From the cell containing the given text, extract its center point as [x, y] coordinate. 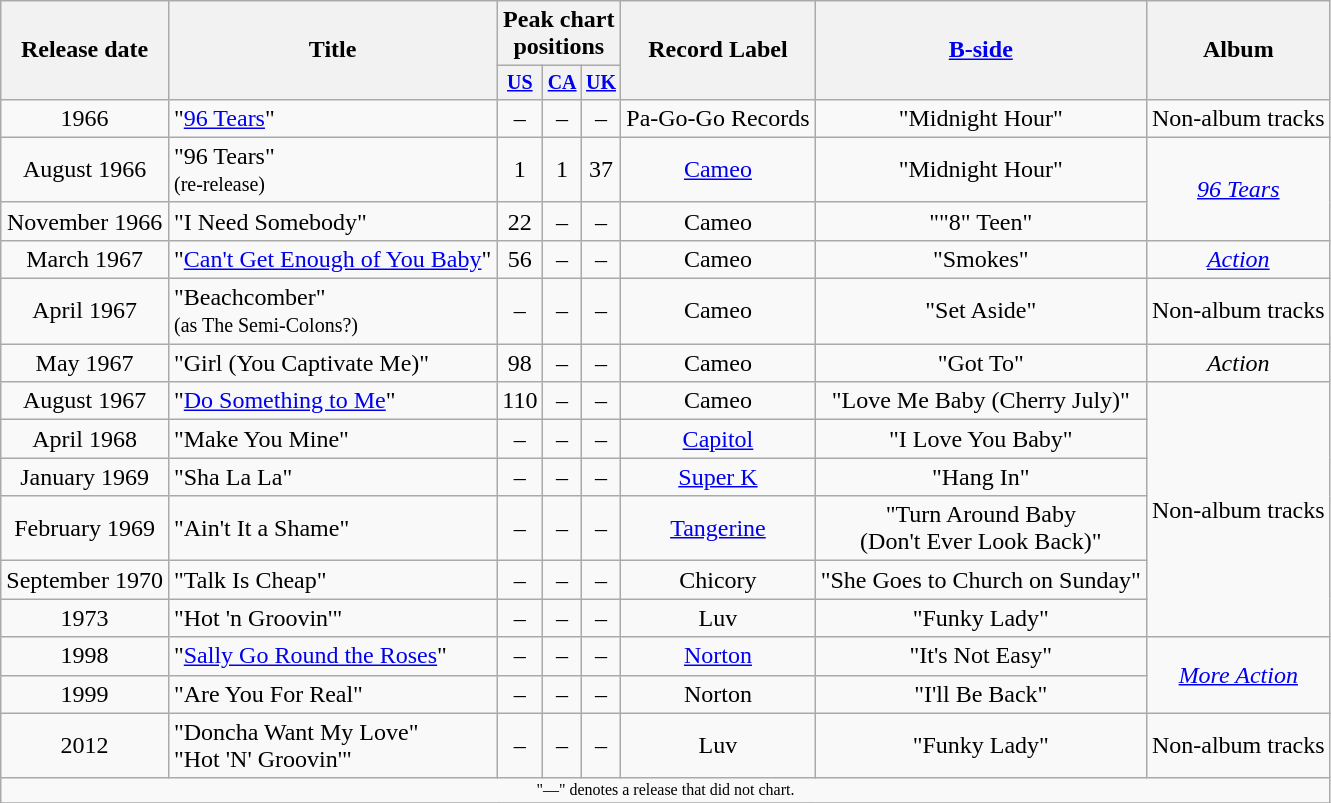
CA [562, 82]
"96 Tears"(re-release) [332, 170]
April 1967 [85, 312]
110 [520, 401]
"Hot 'n Groovin'" [332, 618]
56 [520, 259]
"Sally Go Round the Roses" [332, 656]
Title [332, 50]
1966 [85, 118]
"I Love You Baby" [980, 439]
1998 [85, 656]
1999 [85, 694]
"Beachcomber"(as The Semi-Colons?) [332, 312]
"It's Not Easy" [980, 656]
"Doncha Want My Love""Hot 'N' Groovin'" [332, 746]
"Talk Is Cheap" [332, 580]
"—" denotes a release that did not chart. [666, 790]
UK [600, 82]
September 1970 [85, 580]
"Love Me Baby (Cherry July)" [980, 401]
"Girl (You Captivate Me)" [332, 363]
"Ain't It a Shame" [332, 528]
37 [600, 170]
"Got To" [980, 363]
Release date [85, 50]
"I'll Be Back" [980, 694]
"Set Aside" [980, 312]
August 1967 [85, 401]
March 1967 [85, 259]
"Hang In" [980, 477]
US [520, 82]
Pa-Go-Go Records [718, 118]
"96 Tears" [332, 118]
B-side [980, 50]
"Do Something to Me" [332, 401]
August 1966 [85, 170]
Tangerine [718, 528]
"Smokes" [980, 259]
"She Goes to Church on Sunday" [980, 580]
Chicory [718, 580]
2012 [85, 746]
""8" Teen" [980, 221]
"Sha La La" [332, 477]
Album [1238, 50]
February 1969 [85, 528]
April 1968 [85, 439]
"Make You Mine" [332, 439]
96 Tears [1238, 188]
98 [520, 363]
22 [520, 221]
More Action [1238, 675]
Peak chartpositions [559, 34]
"Can't Get Enough of You Baby" [332, 259]
"Turn Around Baby(Don't Ever Look Back)" [980, 528]
Record Label [718, 50]
Capitol [718, 439]
"Are You For Real" [332, 694]
January 1969 [85, 477]
Super K [718, 477]
May 1967 [85, 363]
1973 [85, 618]
November 1966 [85, 221]
"I Need Somebody" [332, 221]
